Find where the given text appears and provide that cell's center as [x, y] coordinate. 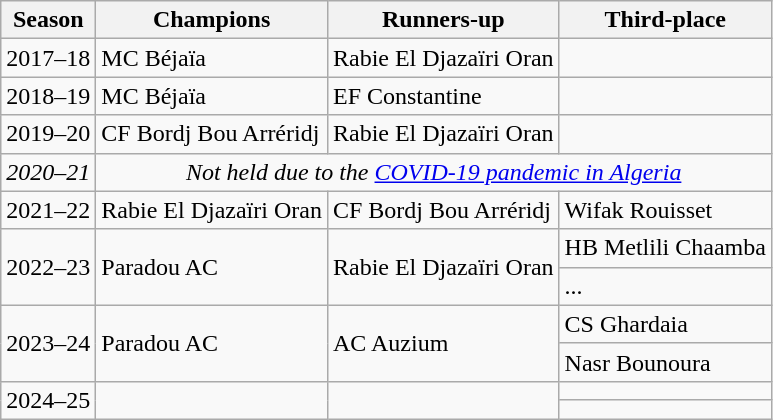
2024–25 [48, 400]
HB Metlili Chaamba [665, 248]
2022–23 [48, 267]
2019–20 [48, 134]
2021–22 [48, 210]
Wifak Rouisset [665, 210]
Season [48, 20]
Third-place [665, 20]
EF Constantine [443, 96]
... [665, 286]
2023–24 [48, 343]
Runners-up [443, 20]
Champions [212, 20]
CS Ghardaia [665, 324]
2020–21 [48, 172]
Not held due to the COVID-19 pandemic in Algeria [434, 172]
Nasr Bounoura [665, 362]
2018–19 [48, 96]
2017–18 [48, 58]
AC Auzium [443, 343]
